Provide the [X, Y] coordinate of the cell's center where the given text is located.  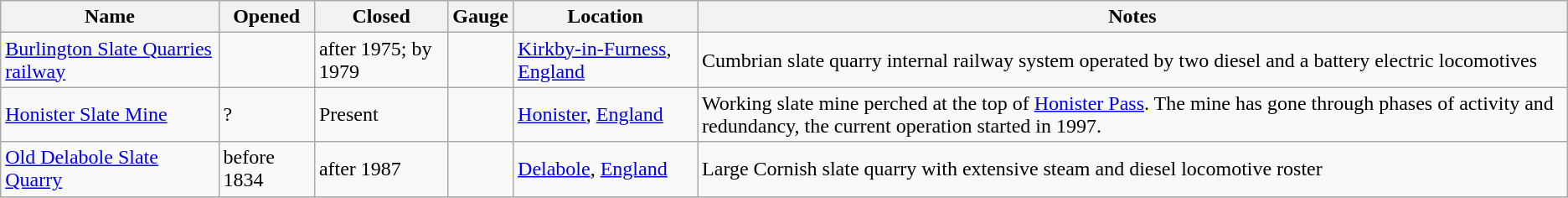
Burlington Slate Quarries railway [110, 60]
after 1987 [380, 169]
before 1834 [266, 169]
Large Cornish slate quarry with extensive steam and diesel locomotive roster [1132, 169]
Delabole, England [606, 169]
Location [606, 17]
Cumbrian slate quarry internal railway system operated by two diesel and a battery electric locomotives [1132, 60]
Gauge [481, 17]
Notes [1132, 17]
Kirkby-in-Furness, England [606, 60]
Honister Slate Mine [110, 114]
Present [380, 114]
Honister, England [606, 114]
Opened [266, 17]
? [266, 114]
Closed [380, 17]
Name [110, 17]
after 1975; by 1979 [380, 60]
Old Delabole Slate Quarry [110, 169]
